From the cell containing the given text, extract its center point as (X, Y) coordinate. 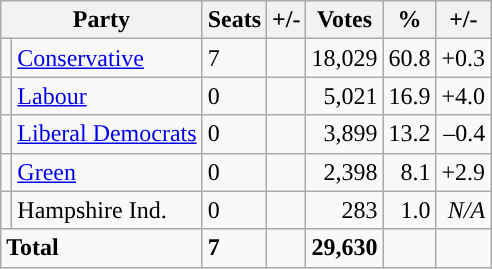
60.8 (410, 58)
+0.3 (464, 58)
16.9 (410, 96)
Total (102, 248)
283 (344, 210)
Conservative (107, 58)
Seats (234, 20)
1.0 (410, 210)
Labour (107, 96)
2,398 (344, 172)
Hampshire Ind. (107, 210)
18,029 (344, 58)
5,021 (344, 96)
8.1 (410, 172)
+4.0 (464, 96)
Votes (344, 20)
Party (102, 20)
3,899 (344, 134)
+2.9 (464, 172)
13.2 (410, 134)
29,630 (344, 248)
N/A (464, 210)
Green (107, 172)
% (410, 20)
Liberal Democrats (107, 134)
–0.4 (464, 134)
